Scan for the cell matching the given text and deliver its (x, y) coordinate at center. 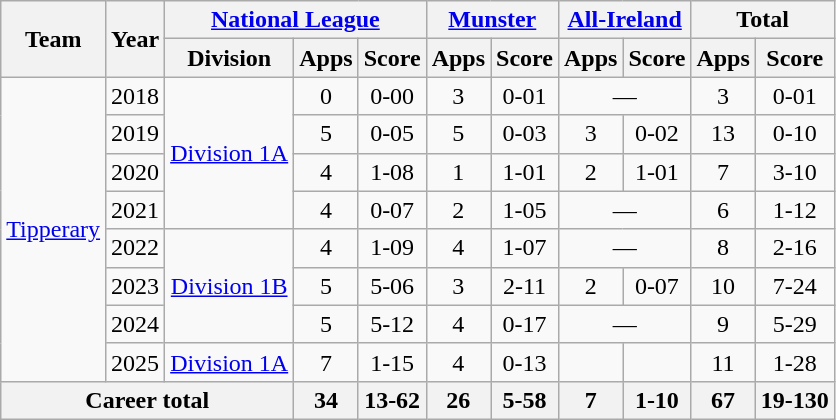
11 (723, 362)
5-12 (392, 324)
0-02 (657, 134)
2-11 (525, 286)
Division (230, 58)
0-03 (525, 134)
2020 (136, 172)
26 (458, 400)
7-24 (794, 286)
1-08 (392, 172)
0-05 (392, 134)
2024 (136, 324)
0-17 (525, 324)
3-10 (794, 172)
2023 (136, 286)
1-28 (794, 362)
Division 1B (230, 286)
5-58 (525, 400)
Career total (148, 400)
Tipperary (54, 229)
2018 (136, 96)
34 (326, 400)
2021 (136, 210)
2022 (136, 248)
8 (723, 248)
2019 (136, 134)
National League (296, 20)
0-13 (525, 362)
0 (326, 96)
13-62 (392, 400)
All-Ireland (624, 20)
1-10 (657, 400)
0-10 (794, 134)
1-07 (525, 248)
6 (723, 210)
Year (136, 39)
67 (723, 400)
1 (458, 172)
2025 (136, 362)
Total (762, 20)
1-12 (794, 210)
Munster (492, 20)
19-130 (794, 400)
0-00 (392, 96)
Team (54, 39)
10 (723, 286)
13 (723, 134)
1-15 (392, 362)
5-06 (392, 286)
9 (723, 324)
1-09 (392, 248)
1-05 (525, 210)
2-16 (794, 248)
5-29 (794, 324)
